For the text-containing cell, return its midpoint in [x, y] coordinate format. 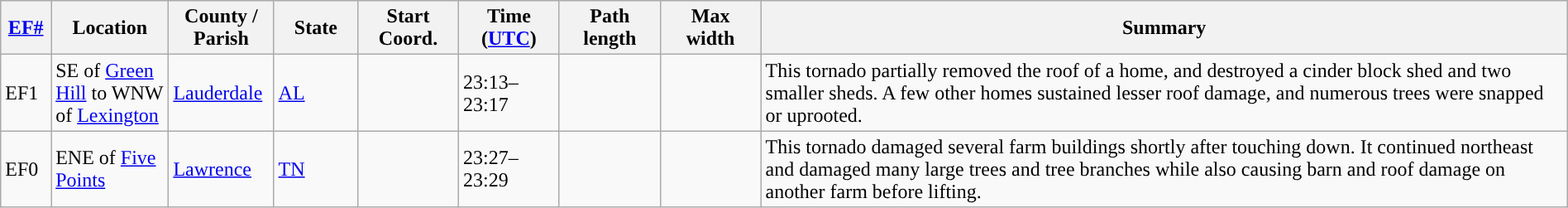
Lauderdale [222, 93]
Max width [710, 28]
ENE of Five Points [110, 169]
TN [316, 169]
Path length [610, 28]
Start Coord. [409, 28]
EF1 [26, 93]
Lawrence [222, 169]
23:13–23:17 [509, 93]
SE of Green Hill to WNW of Lexington [110, 93]
Time (UTC) [509, 28]
AL [316, 93]
State [316, 28]
County / Parish [222, 28]
EF# [26, 28]
Summary [1164, 28]
Location [110, 28]
EF0 [26, 169]
23:27–23:29 [509, 169]
